Return the [X, Y] coordinate for the center point of the cell that contains the specified text.  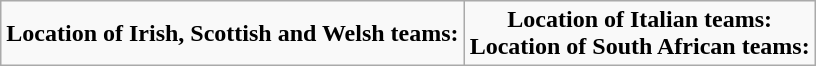
Location of Italian teams: Location of South African teams: [640, 34]
Location of Irish, Scottish and Welsh teams: [232, 34]
